Determine the [X, Y] coordinate at the center of the cell enclosing the given text.  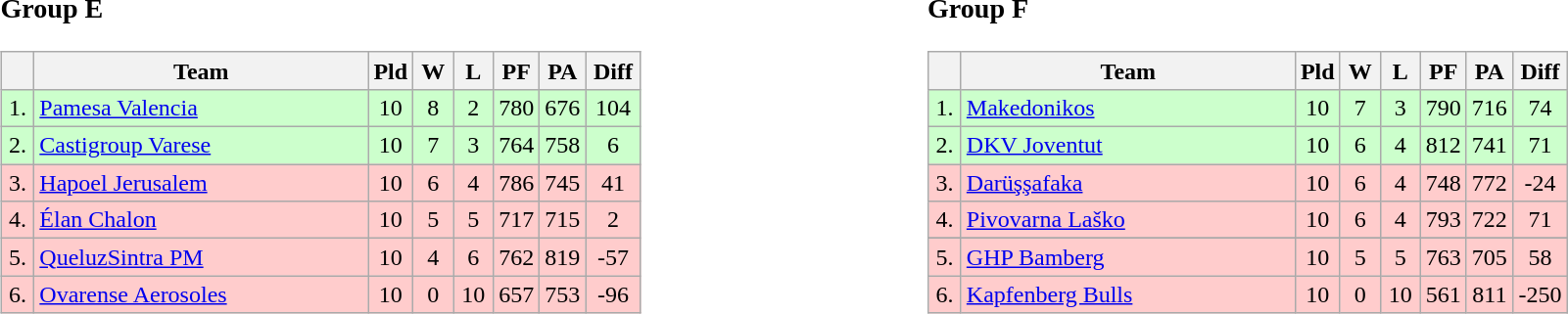
745 [562, 183]
DKV Joventut [1128, 146]
Castigroup Varese [202, 146]
812 [1444, 146]
780 [517, 108]
-24 [1540, 183]
748 [1444, 183]
58 [1540, 257]
722 [1489, 220]
786 [517, 183]
Pamesa Valencia [202, 108]
Pivovarna Laško [1128, 220]
74 [1540, 108]
741 [1489, 146]
Élan Chalon [202, 220]
Ovarense Aerosoles [202, 294]
717 [517, 220]
41 [613, 183]
657 [517, 294]
561 [1444, 294]
716 [1489, 108]
Darüşşafaka [1128, 183]
772 [1489, 183]
790 [1444, 108]
705 [1489, 257]
Hapoel Jerusalem [202, 183]
763 [1444, 257]
Makedonikos [1128, 108]
GHP Bamberg [1128, 257]
676 [562, 108]
-96 [613, 294]
758 [562, 146]
-57 [613, 257]
-250 [1540, 294]
8 [433, 108]
764 [517, 146]
Kapfenberg Bulls [1128, 294]
104 [613, 108]
762 [517, 257]
QueluzSintra PM [202, 257]
793 [1444, 220]
715 [562, 220]
753 [562, 294]
811 [1489, 294]
819 [562, 257]
